Pinpoint the cell where the given text exists, returning its [X, Y] midpoint coordinate. 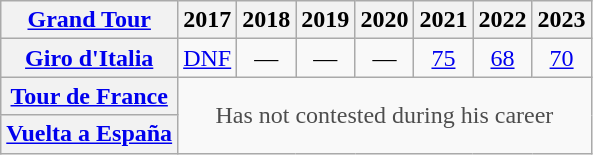
Has not contested during his career [384, 115]
Vuelta a España [90, 134]
2017 [208, 20]
2023 [562, 20]
DNF [208, 58]
68 [502, 58]
2021 [444, 20]
Tour de France [90, 96]
70 [562, 58]
Giro d'Italia [90, 58]
2022 [502, 20]
2020 [384, 20]
2019 [326, 20]
Grand Tour [90, 20]
75 [444, 58]
2018 [266, 20]
